Detect which cell encompasses the target text, then output its (X, Y) center coordinate. 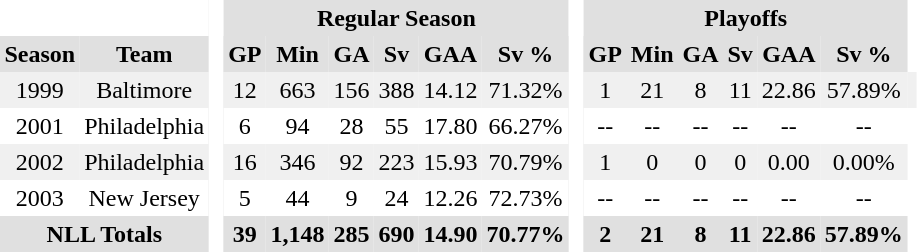
2001 (40, 126)
6 (245, 126)
94 (298, 126)
0.00 (788, 162)
2002 (40, 162)
12 (245, 90)
72.73% (526, 198)
92 (352, 162)
Playoffs (746, 18)
Season (40, 54)
28 (352, 126)
156 (352, 90)
44 (298, 198)
663 (298, 90)
223 (396, 162)
5 (245, 198)
70.77% (526, 234)
66.27% (526, 126)
55 (396, 126)
2 (605, 234)
9 (352, 198)
24 (396, 198)
16 (245, 162)
346 (298, 162)
0.00% (864, 162)
NLL Totals (104, 234)
Regular Season (396, 18)
1,148 (298, 234)
17.80 (450, 126)
Baltimore (144, 90)
12.26 (450, 198)
14.12 (450, 90)
388 (396, 90)
285 (352, 234)
70.79% (526, 162)
1999 (40, 90)
690 (396, 234)
15.93 (450, 162)
Team (144, 54)
2003 (40, 198)
71.32% (526, 90)
New Jersey (144, 198)
39 (245, 234)
14.90 (450, 234)
